For the text-containing cell, return its midpoint in [x, y] coordinate format. 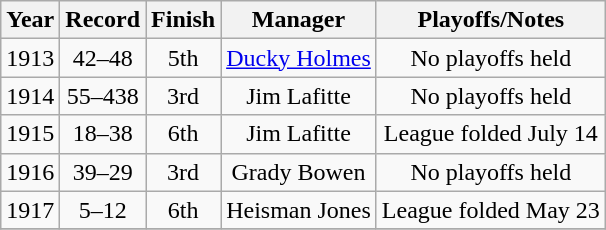
Ducky Holmes [299, 58]
18–38 [103, 134]
42–48 [103, 58]
1916 [30, 172]
Grady Bowen [299, 172]
55–438 [103, 96]
League folded July 14 [490, 134]
5th [184, 58]
39–29 [103, 172]
Heisman Jones [299, 210]
5–12 [103, 210]
Year [30, 20]
Playoffs/Notes [490, 20]
Manager [299, 20]
1917 [30, 210]
Record [103, 20]
1914 [30, 96]
Finish [184, 20]
1913 [30, 58]
1915 [30, 134]
League folded May 23 [490, 210]
